Find where the given text appears and provide that cell's center as (x, y) coordinate. 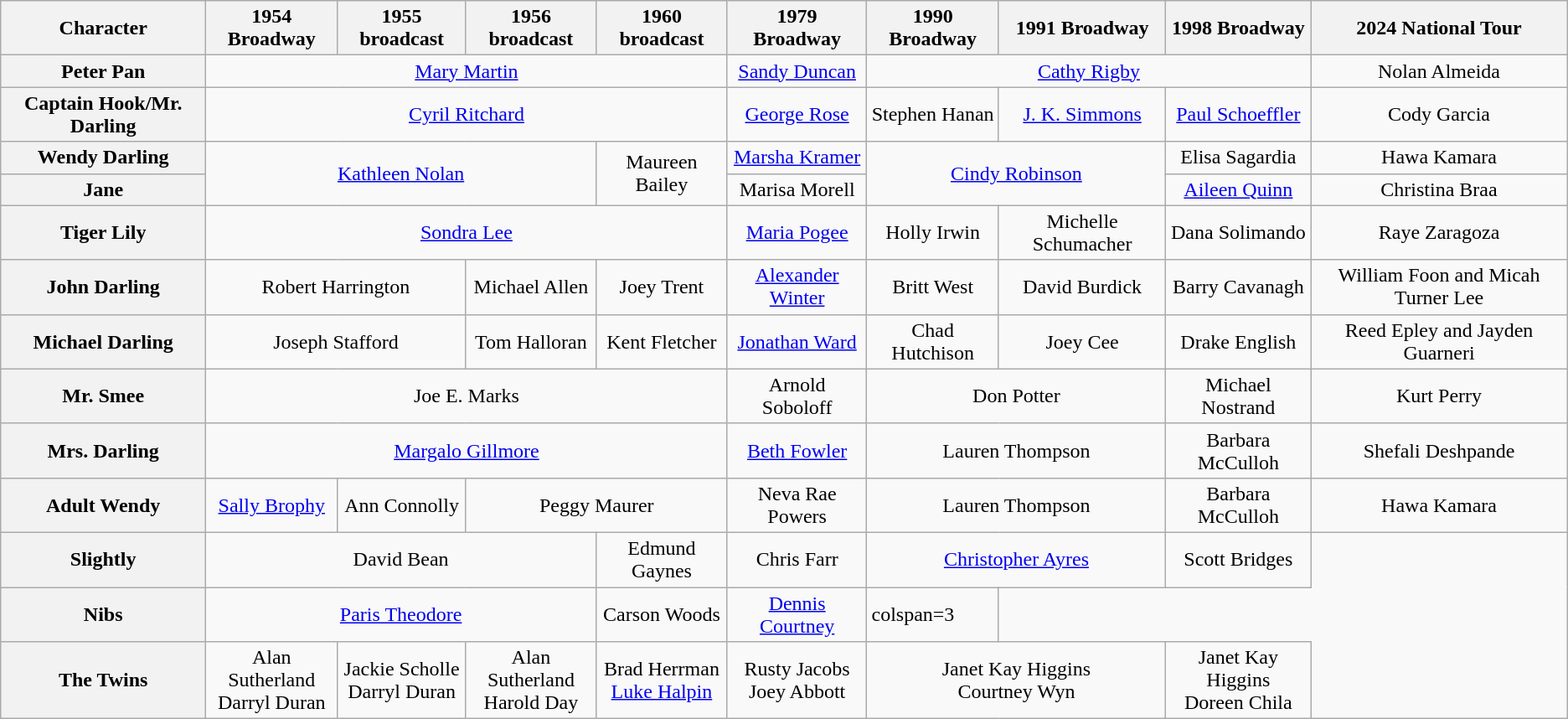
J. K. Simmons (1082, 114)
Ann Connolly (402, 504)
1990 Broadway (933, 28)
Raye Zaragoza (1439, 233)
Neva Rae Powers (797, 504)
Paul Schoeffler (1238, 114)
Paris Theodore (401, 613)
Maureen Bailey (662, 173)
Jackie ScholleDarryl Duran (402, 680)
1955 broadcast (402, 28)
1960 broadcast (662, 28)
Jonathan Ward (797, 342)
Marsha Kramer (797, 158)
Captain Hook/Mr. Darling (104, 114)
Mary Martin (467, 71)
Brad HerrmanLuke Halpin (662, 680)
Michael Darling (104, 342)
Mr. Smee (104, 396)
Cody Garcia (1439, 114)
Beth Fowler (797, 451)
Shefali Deshpande (1439, 451)
1998 Broadway (1238, 28)
The Twins (104, 680)
Scott Bridges (1238, 560)
David Bean (401, 560)
Cyril Ritchard (467, 114)
William Foon and Micah Turner Lee (1439, 287)
George Rose (797, 114)
Maria Pogee (797, 233)
1954 Broadway (271, 28)
Janet Kay HigginsCourtney Wyn (1017, 680)
Barry Cavanagh (1238, 287)
Sally Brophy (271, 504)
Wendy Darling (104, 158)
Chad Hutchison (933, 342)
Mrs. Darling (104, 451)
Alexander Winter (797, 287)
Nolan Almeida (1439, 71)
colspan=3 (933, 613)
Drake English (1238, 342)
Cathy Rigby (1089, 71)
Aileen Quinn (1238, 189)
Holly Irwin (933, 233)
Sondra Lee (467, 233)
Margalo Gillmore (467, 451)
John Darling (104, 287)
Joey Trent (662, 287)
Dennis Courtney (797, 613)
Joseph Stafford (337, 342)
Peter Pan (104, 71)
Carson Woods (662, 613)
Jane (104, 189)
Michael Allen (531, 287)
Chris Farr (797, 560)
Christopher Ayres (1017, 560)
Britt West (933, 287)
Joey Cee (1082, 342)
Kurt Perry (1439, 396)
Tom Halloran (531, 342)
Michelle Schumacher (1082, 233)
Christina Braa (1439, 189)
2024 National Tour (1439, 28)
Kathleen Nolan (401, 173)
Peggy Maurer (596, 504)
Stephen Hanan (933, 114)
1991 Broadway (1082, 28)
Tiger Lily (104, 233)
Marisa Morell (797, 189)
Sandy Duncan (797, 71)
Robert Harrington (337, 287)
David Burdick (1082, 287)
Alan SutherlandDarryl Duran (271, 680)
Elisa Sagardia (1238, 158)
Slightly (104, 560)
Reed Epley and Jayden Guarneri (1439, 342)
1956 broadcast (531, 28)
Edmund Gaynes (662, 560)
1979 Broadway (797, 28)
Arnold Soboloff (797, 396)
Dana Solimando (1238, 233)
Don Potter (1017, 396)
Rusty JacobsJoey Abbott (797, 680)
Michael Nostrand (1238, 396)
Joe E. Marks (467, 396)
Cindy Robinson (1017, 173)
Adult Wendy (104, 504)
Janet Kay HigginsDoreen Chila (1238, 680)
Nibs (104, 613)
Character (104, 28)
Kent Fletcher (662, 342)
Alan SutherlandHarold Day (531, 680)
